Scan for the cell matching the given text and deliver its [x, y] coordinate at center. 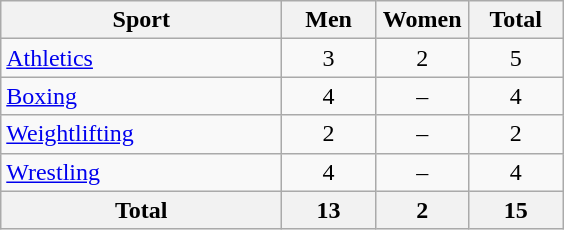
Men [329, 20]
Women [422, 20]
Wrestling [142, 172]
Sport [142, 20]
13 [329, 210]
Athletics [142, 58]
Weightlifting [142, 134]
3 [329, 58]
Boxing [142, 96]
5 [516, 58]
15 [516, 210]
